Determine the (x, y) coordinate at the center of the cell enclosing the given text.  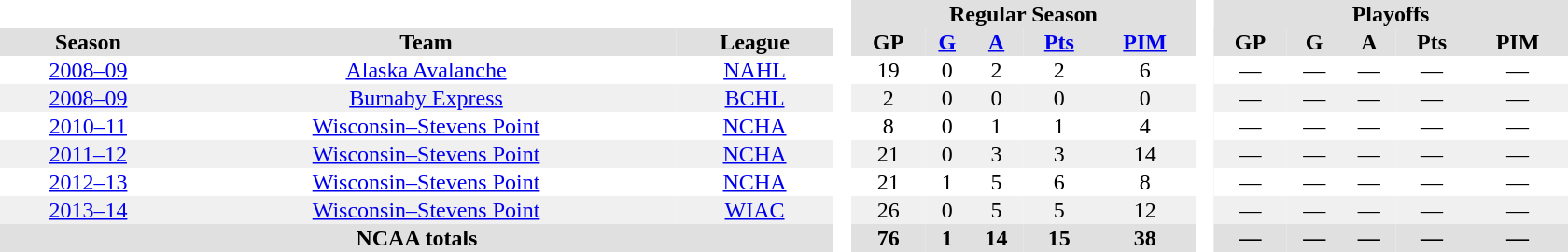
26 (889, 210)
19 (889, 70)
Playoffs (1391, 14)
2012–13 (88, 182)
League (754, 42)
4 (1145, 126)
15 (1059, 238)
NCAA totals (416, 238)
Regular Season (1023, 14)
BCHL (754, 98)
Team (426, 42)
Alaska Avalanche (426, 70)
12 (1145, 210)
38 (1145, 238)
Burnaby Express (426, 98)
Season (88, 42)
WIAC (754, 210)
NAHL (754, 70)
76 (889, 238)
2013–14 (88, 210)
2011–12 (88, 154)
2010–11 (88, 126)
